Return the [X, Y] coordinate for the center point of the cell that contains the specified text.  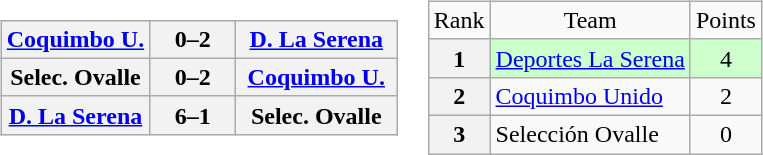
Selección Ovalle [590, 134]
4 [726, 58]
1 [459, 58]
Points [726, 20]
Team [590, 20]
0 [726, 134]
Deportes La Serena [590, 58]
3 [459, 134]
Coquimbo Unido [590, 96]
6–1 [193, 115]
Rank [459, 20]
